Identify which cell holds the provided text, then report its (X, Y) central coordinate. 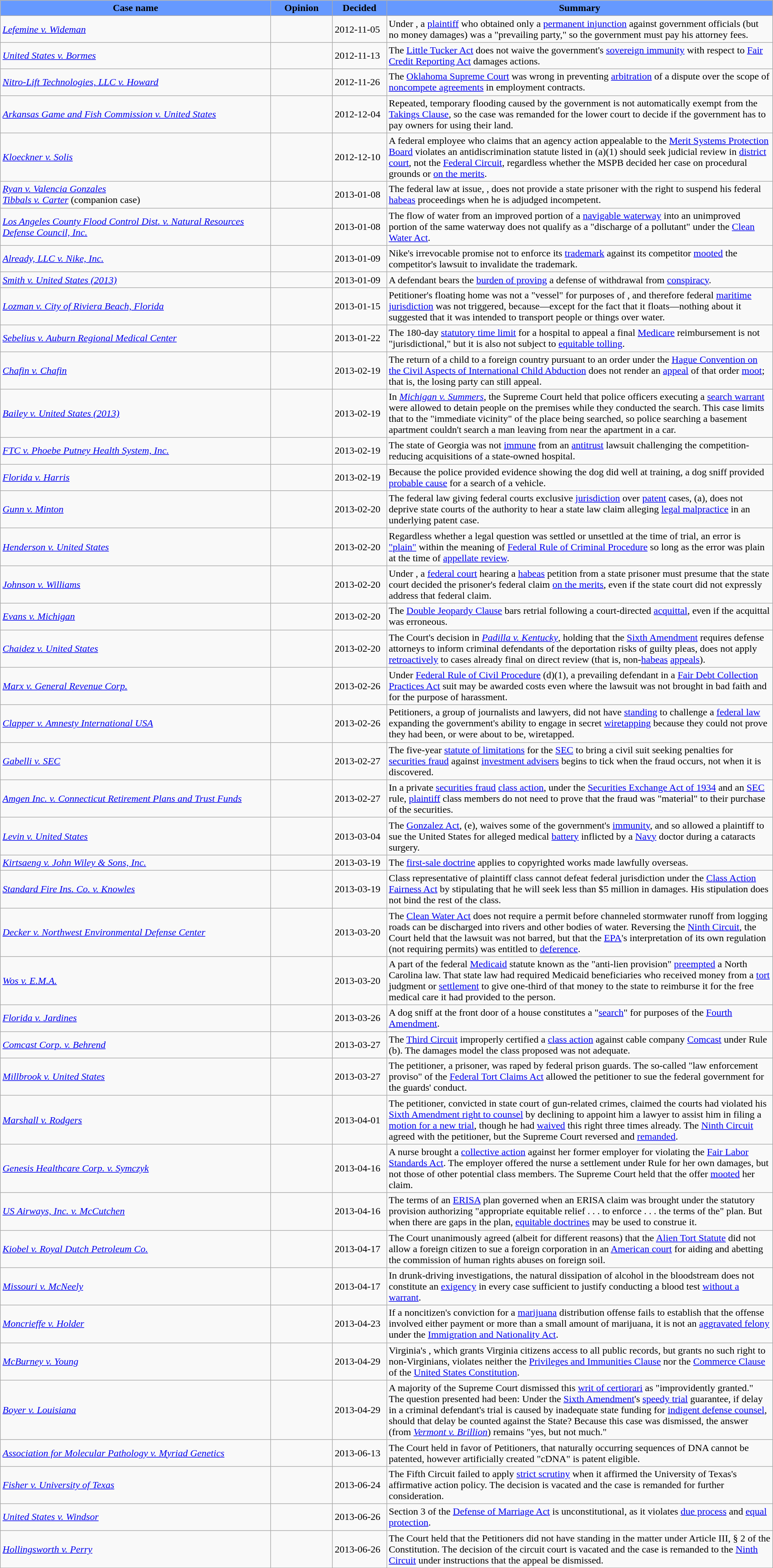
Because the police provided evidence showing the dog did well at training, a dog sniff provided probable cause for a search of a vehicle. (580, 478)
Clapper v. Amnesty International USA (135, 723)
Evans v. Michigan (135, 616)
Opinion (302, 8)
Bailey v. United States (2013) (135, 413)
Smith v. United States (2013) (135, 280)
Summary (580, 8)
Case name (135, 8)
Association for Molecular Pathology v. Myriad Genetics (135, 1453)
Chafin v. Chafin (135, 370)
Fisher v. University of Texas (135, 1485)
Levin v. United States (135, 836)
2013-01-22 (360, 338)
Lefemine v. Wideman (135, 29)
Florida v. Harris (135, 478)
2013-03-26 (360, 1018)
2013-01-15 (360, 306)
Nike's irrevocable promise not to enforce its trademark against its competitor mooted the competitor's lawsuit to invalidate the trademark. (580, 258)
McBurney v. Young (135, 1361)
2013-06-24 (360, 1485)
Marx v. General Revenue Corp. (135, 686)
Kirtsaeng v. John Wiley & Sons, Inc. (135, 862)
Hollingsworth v. Perry (135, 1549)
Lozman v. City of Riviera Beach, Florida (135, 306)
Moncrieffe v. Holder (135, 1324)
A dog sniff at the front door of a house constitutes a "search" for purposes of the Fourth Amendment. (580, 1018)
Johnson v. Williams (135, 584)
2012-12-10 (360, 157)
Amgen Inc. v. Connecticut Retirement Plans and Trust Funds (135, 798)
The Double Jeopardy Clause bars retrial following a court-directed acquittal, even if the acquittal was erroneous. (580, 616)
2012-12-04 (360, 114)
Wos v. E.M.A. (135, 981)
Millbrook v. United States (135, 1077)
The state of Georgia was not immune from an antitrust lawsuit challenging the competition-reducing acquisitions of a state-owned hospital. (580, 451)
Nitro-Lift Technologies, LLC v. Howard (135, 82)
Ryan v. Valencia GonzalesTibbals v. Carter (companion case) (135, 195)
Missouri v. McNeely (135, 1286)
United States v. Bormes (135, 55)
Arkansas Game and Fish Commission v. United States (135, 114)
US Airways, Inc. v. McCutchen (135, 1211)
Los Angeles County Flood Control Dist. v. Natural Resources Defense Council, Inc. (135, 227)
The first-sale doctrine applies to copyrighted works made lawfully overseas. (580, 862)
Gunn v. Minton (135, 509)
2012-11-05 (360, 29)
2013-04-23 (360, 1324)
Genesis Healthcare Corp. v. Symczyk (135, 1168)
Sebelius v. Auburn Regional Medical Center (135, 338)
2013-04-01 (360, 1120)
Comcast Corp. v. Behrend (135, 1045)
United States v. Windsor (135, 1517)
FTC v. Phoebe Putney Health System, Inc. (135, 451)
Kiobel v. Royal Dutch Petroleum Co. (135, 1249)
Chaidez v. United States (135, 648)
Gabelli v. SEC (135, 761)
The Oklahoma Supreme Court was wrong in preventing arbitration of a dispute over the scope of noncompete agreements in employment contracts. (580, 82)
A defendant bears the burden of proving a defense of withdrawal from conspiracy. (580, 280)
Section 3 of the Defense of Marriage Act is unconstitutional, as it violates due process and equal protection. (580, 1517)
Florida v. Jardines (135, 1018)
2013-06-13 (360, 1453)
2013-03-04 (360, 836)
Standard Fire Ins. Co. v. Knowles (135, 889)
Henderson v. United States (135, 547)
Decker v. Northwest Environmental Defense Center (135, 933)
Kloeckner v. Solis (135, 157)
Decided (360, 8)
Already, LLC v. Nike, Inc. (135, 258)
The Little Tucker Act does not waive the government's sovereign immunity with respect to Fair Credit Reporting Act damages actions. (580, 55)
Boyer v. Louisiana (135, 1410)
2012-11-13 (360, 55)
Marshall v. Rodgers (135, 1120)
2012-11-26 (360, 82)
